Locate the cell with the specified text and output its [X, Y] center coordinate. 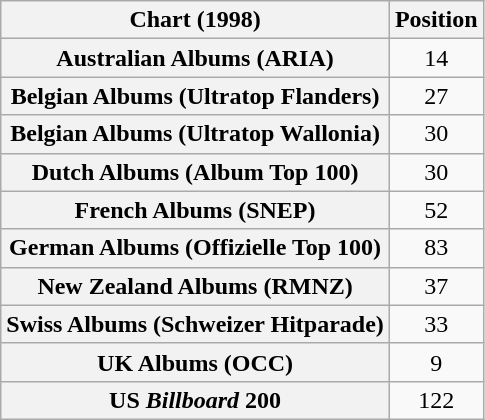
Chart (1998) [196, 20]
Dutch Albums (Album Top 100) [196, 172]
Position [436, 20]
83 [436, 248]
Belgian Albums (Ultratop Wallonia) [196, 134]
Belgian Albums (Ultratop Flanders) [196, 96]
52 [436, 210]
122 [436, 400]
Australian Albums (ARIA) [196, 58]
US Billboard 200 [196, 400]
German Albums (Offizielle Top 100) [196, 248]
New Zealand Albums (RMNZ) [196, 286]
33 [436, 324]
French Albums (SNEP) [196, 210]
27 [436, 96]
UK Albums (OCC) [196, 362]
Swiss Albums (Schweizer Hitparade) [196, 324]
14 [436, 58]
9 [436, 362]
37 [436, 286]
